Locate the cell with the specified text and output its (x, y) center coordinate. 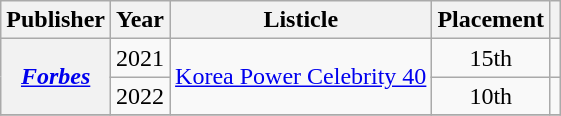
2022 (140, 96)
Korea Power Celebrity 40 (301, 77)
15th (491, 58)
Publisher (56, 20)
Year (140, 20)
Forbes (56, 77)
10th (491, 96)
Listicle (301, 20)
2021 (140, 58)
Placement (491, 20)
